Provide the (x, y) coordinate of the cell's center where the given text is located.  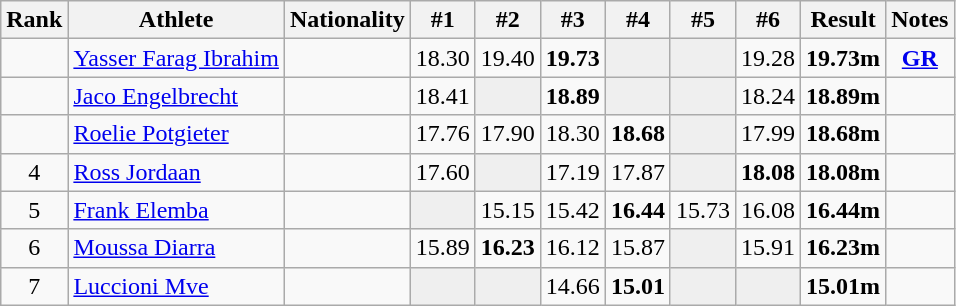
7 (34, 286)
Rank (34, 20)
#2 (508, 20)
16.44m (844, 210)
18.08m (844, 172)
18.08 (768, 172)
15.42 (572, 210)
5 (34, 210)
Result (844, 20)
Nationality (347, 20)
18.68m (844, 134)
18.41 (442, 96)
19.40 (508, 58)
18.89 (572, 96)
17.76 (442, 134)
19.28 (768, 58)
Moussa Diarra (176, 248)
6 (34, 248)
18.89m (844, 96)
19.73m (844, 58)
#6 (768, 20)
16.08 (768, 210)
18.24 (768, 96)
16.12 (572, 248)
14.66 (572, 286)
Luccioni Mve (176, 286)
Athlete (176, 20)
Ross Jordaan (176, 172)
15.73 (702, 210)
4 (34, 172)
Yasser Farag Ibrahim (176, 58)
15.91 (768, 248)
15.15 (508, 210)
15.89 (442, 248)
15.87 (638, 248)
16.23 (508, 248)
#3 (572, 20)
16.23m (844, 248)
Notes (920, 20)
16.44 (638, 210)
17.19 (572, 172)
17.99 (768, 134)
19.73 (572, 58)
18.68 (638, 134)
GR (920, 58)
#4 (638, 20)
Frank Elemba (176, 210)
Roelie Potgieter (176, 134)
#5 (702, 20)
#1 (442, 20)
17.87 (638, 172)
15.01 (638, 286)
17.60 (442, 172)
15.01m (844, 286)
Jaco Engelbrecht (176, 96)
17.90 (508, 134)
